Output the [x, y] coordinate of the center of the cell containing the given text.  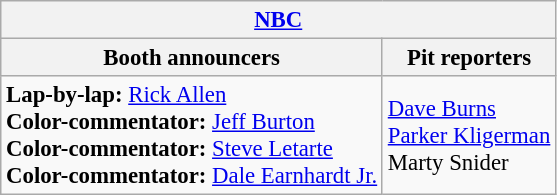
Dave BurnsParker KligermanMarty Snider [468, 136]
Lap-by-lap: Rick AllenColor-commentator: Jeff BurtonColor-commentator: Steve LetarteColor-commentator: Dale Earnhardt Jr. [192, 136]
Pit reporters [468, 58]
NBC [278, 20]
Booth announcers [192, 58]
